Return (x, y) of the center of cell containing provided text 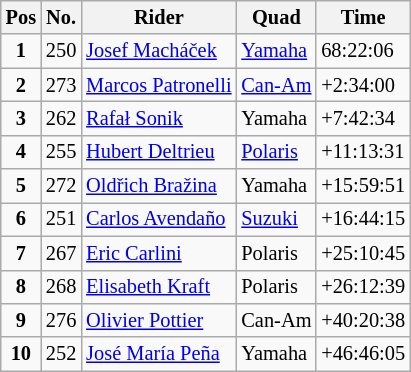
Quad (276, 17)
2 (21, 85)
Elisabeth Kraft (158, 287)
1 (21, 51)
250 (61, 51)
José María Peña (158, 354)
10 (21, 354)
+2:34:00 (363, 85)
+7:42:34 (363, 118)
Eric Carlini (158, 253)
68:22:06 (363, 51)
No. (61, 17)
273 (61, 85)
+11:13:31 (363, 152)
251 (61, 219)
+15:59:51 (363, 186)
Rafał Sonik (158, 118)
9 (21, 320)
Suzuki (276, 219)
Marcos Patronelli (158, 85)
Rider (158, 17)
8 (21, 287)
7 (21, 253)
Time (363, 17)
6 (21, 219)
4 (21, 152)
+26:12:39 (363, 287)
Josef Macháček (158, 51)
5 (21, 186)
Olivier Pottier (158, 320)
Oldřich Bražina (158, 186)
255 (61, 152)
Hubert Deltrieu (158, 152)
268 (61, 287)
262 (61, 118)
267 (61, 253)
276 (61, 320)
Carlos Avendaño (158, 219)
Pos (21, 17)
272 (61, 186)
+40:20:38 (363, 320)
+46:46:05 (363, 354)
+25:10:45 (363, 253)
252 (61, 354)
3 (21, 118)
+16:44:15 (363, 219)
